Output the [x, y] coordinate of the center of the cell containing the given text.  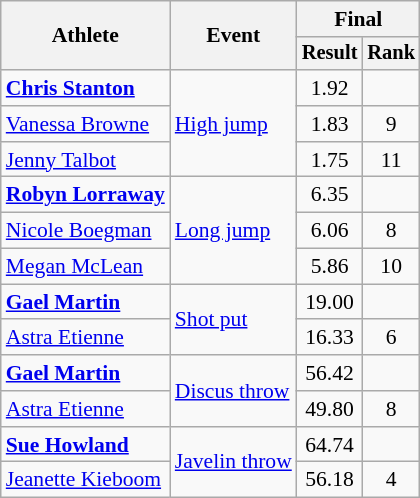
Megan McLean [86, 267]
Final [358, 19]
1.75 [330, 160]
6.06 [330, 231]
6.35 [330, 195]
Result [330, 54]
16.33 [330, 338]
Javelin throw [234, 462]
9 [391, 124]
6 [391, 338]
1.83 [330, 124]
Shot put [234, 320]
Rank [391, 54]
4 [391, 480]
10 [391, 267]
Chris Stanton [86, 88]
11 [391, 160]
Discus throw [234, 390]
Long jump [234, 230]
49.80 [330, 409]
Robyn Lorraway [86, 195]
Vanessa Browne [86, 124]
Jenny Talbot [86, 160]
56.42 [330, 373]
1.92 [330, 88]
Sue Howland [86, 445]
56.18 [330, 480]
64.74 [330, 445]
Athlete [86, 36]
Nicole Boegman [86, 231]
5.86 [330, 267]
High jump [234, 124]
19.00 [330, 302]
Jeanette Kieboom [86, 480]
Event [234, 36]
